Find where the given text appears and provide that cell's center as (X, Y) coordinate. 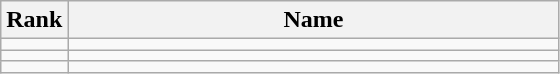
Name (314, 20)
Rank (34, 20)
